Locate the cell with the specified text and output its [X, Y] center coordinate. 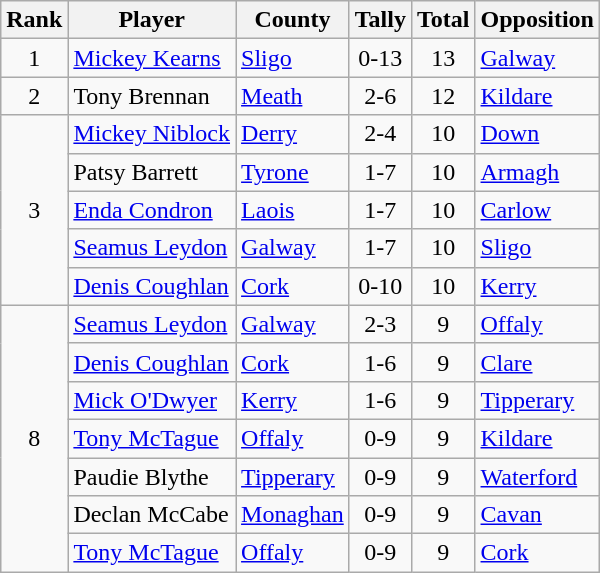
Patsy Barrett [152, 172]
Mickey Kearns [152, 58]
Declan McCabe [152, 515]
Opposition [537, 20]
12 [443, 96]
Rank [34, 20]
2-3 [380, 324]
Meath [293, 96]
2-6 [380, 96]
2 [34, 96]
Laois [293, 210]
13 [443, 58]
Mickey Niblock [152, 134]
Clare [537, 362]
3 [34, 210]
Monaghan [293, 515]
Mick O'Dwyer [152, 400]
Cavan [537, 515]
Derry [293, 134]
0-10 [380, 286]
Tony Brennan [152, 96]
Total [443, 20]
Paudie Blythe [152, 477]
2-4 [380, 134]
8 [34, 438]
County [293, 20]
Armagh [537, 172]
Tyrone [293, 172]
0-13 [380, 58]
Down [537, 134]
Player [152, 20]
Carlow [537, 210]
Waterford [537, 477]
1 [34, 58]
Tally [380, 20]
Enda Condron [152, 210]
